Locate the cell with the specified text and output its [X, Y] center coordinate. 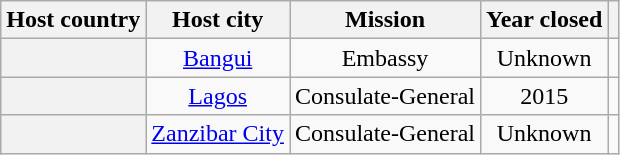
Embassy [386, 58]
Host city [218, 20]
Bangui [218, 58]
Year closed [544, 20]
Host country [74, 20]
Mission [386, 20]
2015 [544, 96]
Zanzibar City [218, 134]
Lagos [218, 96]
